Find where the given text appears and provide that cell's center as (x, y) coordinate. 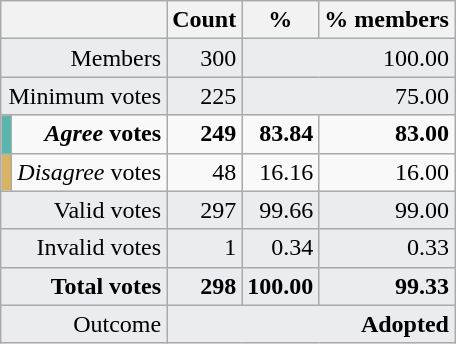
1 (204, 248)
249 (204, 134)
99.66 (280, 210)
297 (204, 210)
48 (204, 172)
0.34 (280, 248)
Valid votes (84, 210)
300 (204, 58)
Members (84, 58)
16.00 (387, 172)
Outcome (84, 324)
Agree votes (90, 134)
% (280, 20)
Invalid votes (84, 248)
0.33 (387, 248)
Adopted (311, 324)
225 (204, 96)
99.33 (387, 286)
16.16 (280, 172)
298 (204, 286)
Disagree votes (90, 172)
83.00 (387, 134)
Minimum votes (84, 96)
83.84 (280, 134)
75.00 (348, 96)
99.00 (387, 210)
Total votes (84, 286)
% members (387, 20)
Count (204, 20)
